Detect which cell encompasses the target text, then output its [x, y] center coordinate. 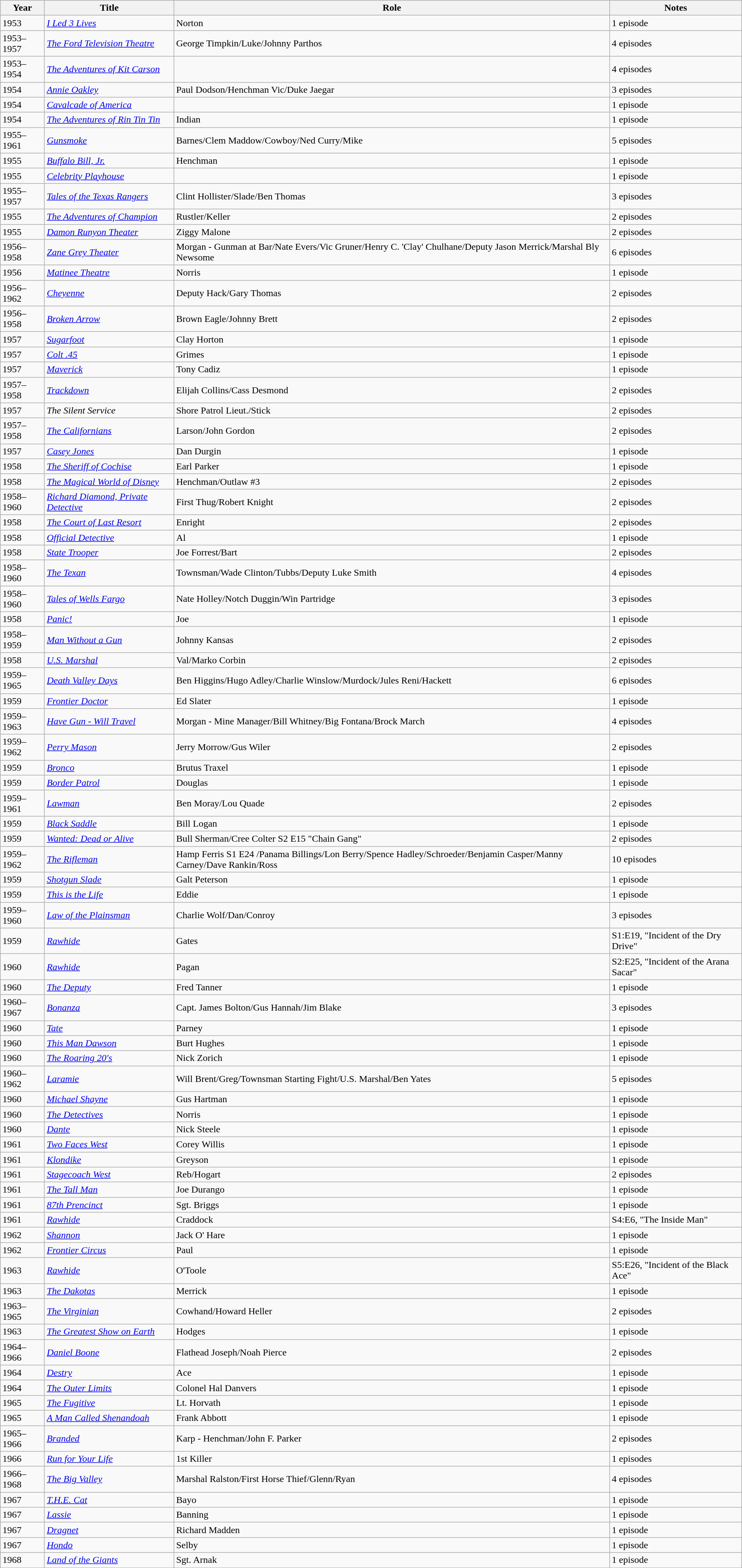
Gates [392, 941]
A Man Called Shenandoah [109, 1418]
Barnes/Clem Maddow/Cowboy/Ned Curry/Mike [392, 140]
Colonel Hal Danvers [392, 1388]
U.S. Marshal [109, 660]
Tate [109, 1028]
Black Saddle [109, 823]
Eddie [392, 895]
Joe Forrest/Bart [392, 553]
Bull Sherman/Cree Colter S2 E15 "Chain Gang" [392, 839]
Tony Cadiz [392, 370]
Trackdown [109, 390]
Hondo [109, 1545]
1966–1968 [23, 1480]
Brown Eagle/Johnny Brett [392, 319]
Nate Holley/Notch Duggin/Win Partridge [392, 599]
Marshal Ralston/First Horse Thief/Glenn/Ryan [392, 1480]
1953–1954 [23, 69]
S5:E26, "Incident of the Black Ace" [675, 1270]
Morgan - Mine Manager/Bill Whitney/Big Fontana/Brock March [392, 722]
Norton [392, 23]
Frank Abbott [392, 1418]
The Ford Television Theatre [109, 44]
The Outer Limits [109, 1388]
Daniel Boone [109, 1352]
1965–1966 [23, 1438]
1953 [23, 23]
Joe Durango [392, 1190]
First Thug/Robert Knight [392, 502]
S2:E25, "Incident of the Arana Sacar" [675, 967]
Panic! [109, 619]
Border Patrol [109, 783]
Man Without a Gun [109, 640]
The Tall Man [109, 1190]
Lassie [109, 1515]
This Man Dawson [109, 1043]
The Adventures of Champion [109, 216]
Jerry Morrow/Gus Wiler [392, 747]
Earl Parker [392, 466]
T.H.E. Cat [109, 1500]
The Detectives [109, 1114]
Joe [392, 619]
1959–1960 [23, 915]
Klondike [109, 1160]
Nick Steele [392, 1129]
Morgan - Gunman at Bar/Nate Evers/Vic Gruner/Henry C. 'Clay' Chulhane/Deputy Jason Merrick/Marshal Bly Newsome [392, 252]
Role [392, 8]
Dante [109, 1129]
S1:E19, "Incident of the Dry Drive" [675, 941]
Year [23, 8]
S4:E6, "The Inside Man" [675, 1220]
Have Gun - Will Travel [109, 722]
Banning [392, 1515]
Run for Your Life [109, 1459]
Clint Hollister/Slade/Ben Thomas [392, 196]
Stagecoach West [109, 1175]
1958–1959 [23, 640]
Flathead Joseph/Noah Pierce [392, 1352]
Tales of the Texas Rangers [109, 196]
Annie Oakley [109, 90]
O'Toole [392, 1270]
Will Brent/Greg/Townsman Starting Fight/U.S. Marshal/Ben Yates [392, 1078]
Hodges [392, 1332]
Bonanza [109, 1008]
The Roaring 20's [109, 1058]
Shotgun Slade [109, 880]
The Virginian [109, 1311]
Johnny Kansas [392, 640]
10 episodes [675, 859]
Pagan [392, 967]
Perry Mason [109, 747]
Enright [392, 522]
George Timpkin/Luke/Johnny Parthos [392, 44]
Wanted: Dead or Alive [109, 839]
Merrick [392, 1291]
Shore Patrol Lieut./Stick [392, 410]
Parney [392, 1028]
The Rifleman [109, 859]
The Greatest Show on Earth [109, 1332]
Bayo [392, 1500]
Branded [109, 1438]
1955–1957 [23, 196]
Matinee Theatre [109, 273]
The Texan [109, 573]
The Court of Last Resort [109, 522]
Gus Hartman [392, 1099]
State Trooper [109, 553]
The Sheriff of Cochise [109, 466]
The Silent Service [109, 410]
Sugarfoot [109, 339]
Indian [392, 120]
The Dakotas [109, 1291]
Grimes [392, 354]
1968 [23, 1560]
87th Prencinct [109, 1205]
Burt Hughes [392, 1043]
Cheyenne [109, 293]
Bill Logan [392, 823]
Cowhand/Howard Heller [392, 1311]
Lawman [109, 803]
Val/Marko Corbin [392, 660]
Douglas [392, 783]
Michael Shayne [109, 1099]
The Adventures of Kit Carson [109, 69]
Frontier Doctor [109, 701]
Richard Madden [392, 1530]
1963–1965 [23, 1311]
Nick Zorich [392, 1058]
The Fugitive [109, 1403]
This is the Life [109, 895]
Land of the Giants [109, 1560]
1959–1965 [23, 680]
1960–1962 [23, 1078]
Karp - Henchman/John F. Parker [392, 1438]
Charlie Wolf/Dan/Conroy [392, 915]
Lt. Horvath [392, 1403]
Jack O' Hare [392, 1235]
1964–1966 [23, 1352]
The Adventures of Rin Tin Tin [109, 120]
Larson/John Gordon [392, 431]
Ziggy Malone [392, 232]
Fred Tanner [392, 987]
Bronco [109, 768]
Galt Peterson [392, 880]
1953–1957 [23, 44]
Townsman/Wade Clinton/Tubbs/Deputy Luke Smith [392, 573]
Al [392, 537]
Broken Arrow [109, 319]
Reb/Hogart [392, 1175]
Elijah Collins/Cass Desmond [392, 390]
I Led 3 Lives [109, 23]
Sgt. Briggs [392, 1205]
Brutus Traxel [392, 768]
Ben Moray/Lou Quade [392, 803]
Ed Slater [392, 701]
Ace [392, 1373]
The Big Valley [109, 1480]
The Deputy [109, 987]
Cavalcade of America [109, 105]
Paul Dodson/Henchman Vic/Duke Jaegar [392, 90]
Dan Durgin [392, 451]
Laramie [109, 1078]
The Californians [109, 431]
Henchman/Outlaw #3 [392, 481]
Casey Jones [109, 451]
Zane Grey Theater [109, 252]
Celebrity Playhouse [109, 176]
Colt .45 [109, 354]
Maverick [109, 370]
Richard Diamond, Private Detective [109, 502]
Death Valley Days [109, 680]
1956–1962 [23, 293]
Hamp Ferris S1 E24 /Panama Billings/Lon Berry/Spence Hadley/Schroeder/Benjamin Casper/Manny Carney/Dave Rankin/Ross [392, 859]
1959–1963 [23, 722]
Official Detective [109, 537]
Greyson [392, 1160]
Destry [109, 1373]
1 episodes [675, 1459]
Damon Runyon Theater [109, 232]
1966 [23, 1459]
Ben Higgins/Hugo Adley/Charlie Winslow/Murdock/Jules Reni/Hackett [392, 680]
1960–1967 [23, 1008]
Sgt. Arnak [392, 1560]
1959–1961 [23, 803]
Paul [392, 1250]
Craddock [392, 1220]
Deputy Hack/Gary Thomas [392, 293]
Law of the Plainsman [109, 915]
Shannon [109, 1235]
Frontier Circus [109, 1250]
1955–1961 [23, 140]
Dragnet [109, 1530]
Two Faces West [109, 1144]
Title [109, 8]
Selby [392, 1545]
1st Killer [392, 1459]
Gunsmoke [109, 140]
Henchman [392, 161]
Corey Willis [392, 1144]
Clay Horton [392, 339]
1956 [23, 273]
Rustler/Keller [392, 216]
Capt. James Bolton/Gus Hannah/Jim Blake [392, 1008]
The Magical World of Disney [109, 481]
Buffalo Bill, Jr. [109, 161]
Tales of Wells Fargo [109, 599]
Notes [675, 8]
